Capture the cell that displays the provided text and extract its (X, Y) central coordinate. 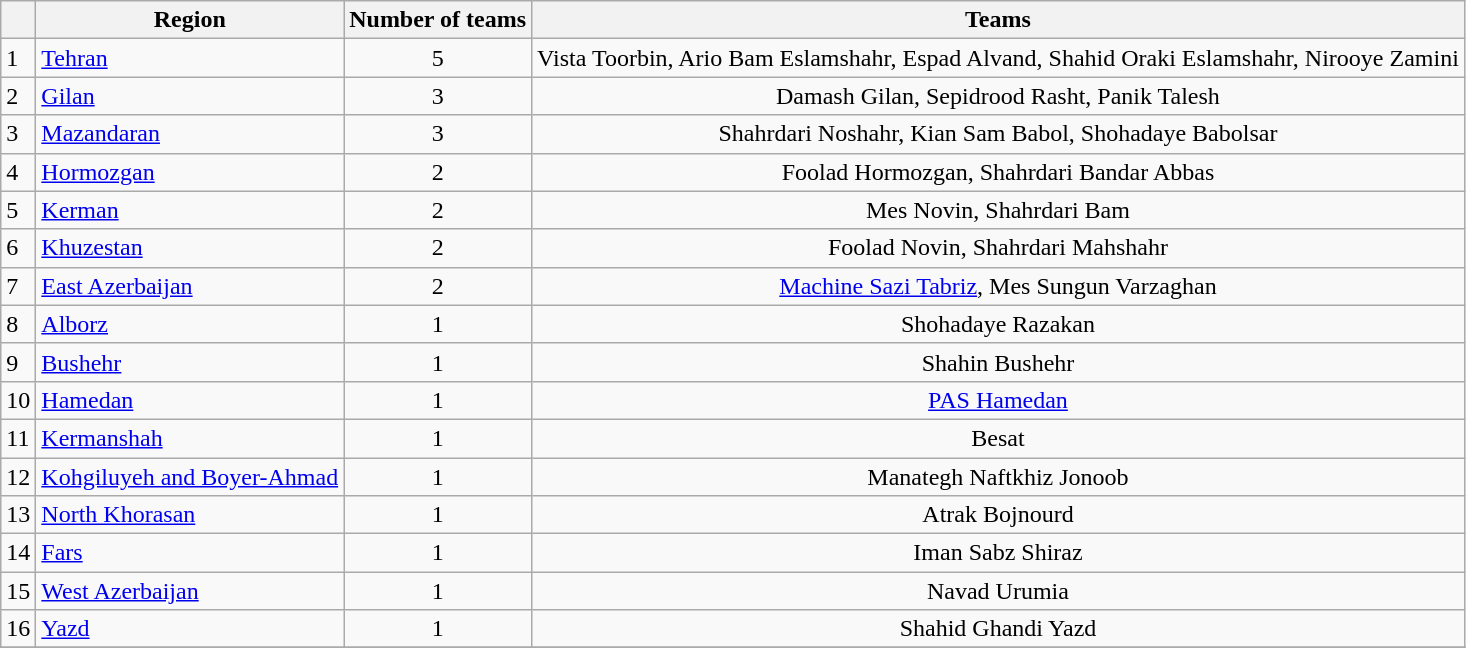
10 (18, 400)
Kerman (190, 210)
Bushehr (190, 362)
Shohadaye Razakan (998, 324)
14 (18, 553)
Machine Sazi Tabriz, Mes Sungun Varzaghan (998, 286)
Yazd (190, 629)
Fars (190, 553)
Iman Sabz Shiraz (998, 553)
11 (18, 438)
Mazandaran (190, 134)
Shahid Ghandi Yazd (998, 629)
Kohgiluyeh and Boyer-Ahmad (190, 477)
7 (18, 286)
Navad Urumia (998, 591)
4 (18, 172)
West Azerbaijan (190, 591)
Hamedan (190, 400)
Region (190, 20)
Atrak Bojnourd (998, 515)
Damash Gilan, Sepidrood Rasht, Panik Talesh (998, 96)
15 (18, 591)
East Azerbaijan (190, 286)
Khuzestan (190, 248)
13 (18, 515)
Kermanshah (190, 438)
Hormozgan (190, 172)
16 (18, 629)
12 (18, 477)
6 (18, 248)
Manategh Naftkhiz Jonoob (998, 477)
Shahrdari Noshahr, Kian Sam Babol, Shohadaye Babolsar (998, 134)
Number of teams (438, 20)
9 (18, 362)
Mes Novin, Shahrdari Bam (998, 210)
Besat (998, 438)
Alborz (190, 324)
Foolad Hormozgan, Shahrdari Bandar Abbas (998, 172)
PAS Hamedan (998, 400)
Teams (998, 20)
Gilan (190, 96)
Shahin Bushehr (998, 362)
Vista Toorbin, Ario Bam Eslamshahr, Espad Alvand, Shahid Oraki Eslamshahr, Nirooye Zamini (998, 58)
8 (18, 324)
Tehran (190, 58)
North Khorasan (190, 515)
Foolad Novin, Shahrdari Mahshahr (998, 248)
